Detect which cell encompasses the target text, then output its (X, Y) center coordinate. 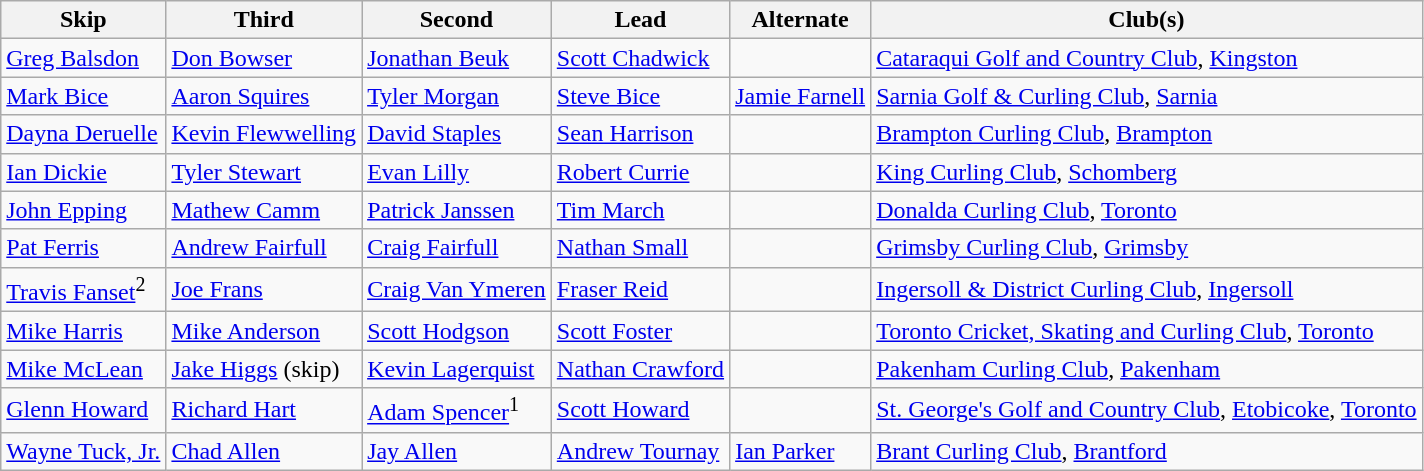
Steve Bice (640, 96)
John Epping (84, 210)
Jamie Farnell (800, 96)
Mark Bice (84, 96)
Joe Frans (264, 290)
Scott Howard (640, 410)
Brant Curling Club, Brantford (1146, 451)
Adam Spencer1 (457, 410)
Pat Ferris (84, 248)
Kevin Flewwelling (264, 134)
Patrick Janssen (457, 210)
Mathew Camm (264, 210)
Nathan Small (640, 248)
Craig Van Ymeren (457, 290)
King Curling Club, Schomberg (1146, 172)
Craig Fairfull (457, 248)
Kevin Lagerquist (457, 369)
Jonathan Beuk (457, 58)
Sean Harrison (640, 134)
Evan Lilly (457, 172)
Toronto Cricket, Skating and Curling Club, Toronto (1146, 331)
Mike Anderson (264, 331)
Greg Balsdon (84, 58)
Jake Higgs (skip) (264, 369)
Aaron Squires (264, 96)
Dayna Deruelle (84, 134)
Travis Fanset2 (84, 290)
Scott Foster (640, 331)
Ingersoll & District Curling Club, Ingersoll (1146, 290)
Andrew Tournay (640, 451)
Club(s) (1146, 20)
Don Bowser (264, 58)
Sarnia Golf & Curling Club, Sarnia (1146, 96)
Grimsby Curling Club, Grimsby (1146, 248)
Scott Hodgson (457, 331)
Robert Currie (640, 172)
Mike McLean (84, 369)
Richard Hart (264, 410)
Cataraqui Golf and Country Club, Kingston (1146, 58)
Wayne Tuck, Jr. (84, 451)
Ian Dickie (84, 172)
Mike Harris (84, 331)
Third (264, 20)
Glenn Howard (84, 410)
Tim March (640, 210)
Scott Chadwick (640, 58)
St. George's Golf and Country Club, Etobicoke, Toronto (1146, 410)
David Staples (457, 134)
Jay Allen (457, 451)
Pakenham Curling Club, Pakenham (1146, 369)
Alternate (800, 20)
Second (457, 20)
Tyler Morgan (457, 96)
Ian Parker (800, 451)
Skip (84, 20)
Nathan Crawford (640, 369)
Lead (640, 20)
Fraser Reid (640, 290)
Andrew Fairfull (264, 248)
Tyler Stewart (264, 172)
Donalda Curling Club, Toronto (1146, 210)
Chad Allen (264, 451)
Brampton Curling Club, Brampton (1146, 134)
